Capture the cell that displays the provided text and extract its [X, Y] central coordinate. 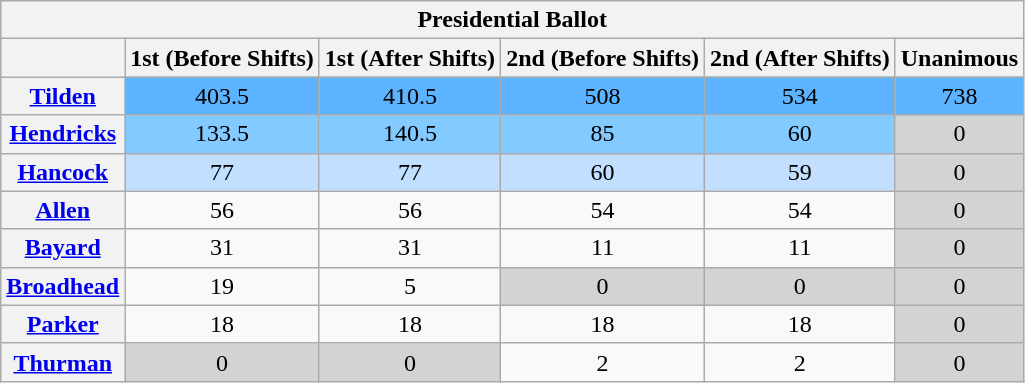
Hendricks [63, 134]
508 [603, 96]
Bayard [63, 248]
Parker [63, 324]
410.5 [410, 96]
534 [800, 96]
133.5 [222, 134]
1st (After Shifts) [410, 58]
Unanimous [959, 58]
1st (Before Shifts) [222, 58]
738 [959, 96]
Hancock [63, 172]
85 [603, 134]
140.5 [410, 134]
59 [800, 172]
5 [410, 286]
19 [222, 286]
Allen [63, 210]
2nd (Before Shifts) [603, 58]
Presidential Ballot [512, 20]
Broadhead [63, 286]
Tilden [63, 96]
403.5 [222, 96]
2nd (After Shifts) [800, 58]
Thurman [63, 362]
